For the text-containing cell, return its midpoint in [X, Y] coordinate format. 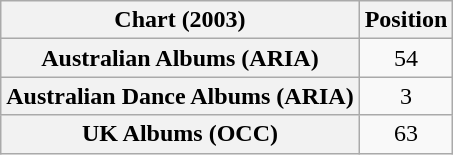
Australian Albums (ARIA) [180, 58]
UK Albums (OCC) [180, 134]
Chart (2003) [180, 20]
Position [406, 20]
63 [406, 134]
54 [406, 58]
3 [406, 96]
Australian Dance Albums (ARIA) [180, 96]
